Provide the (X, Y) coordinate of the cell's center where the given text is located.  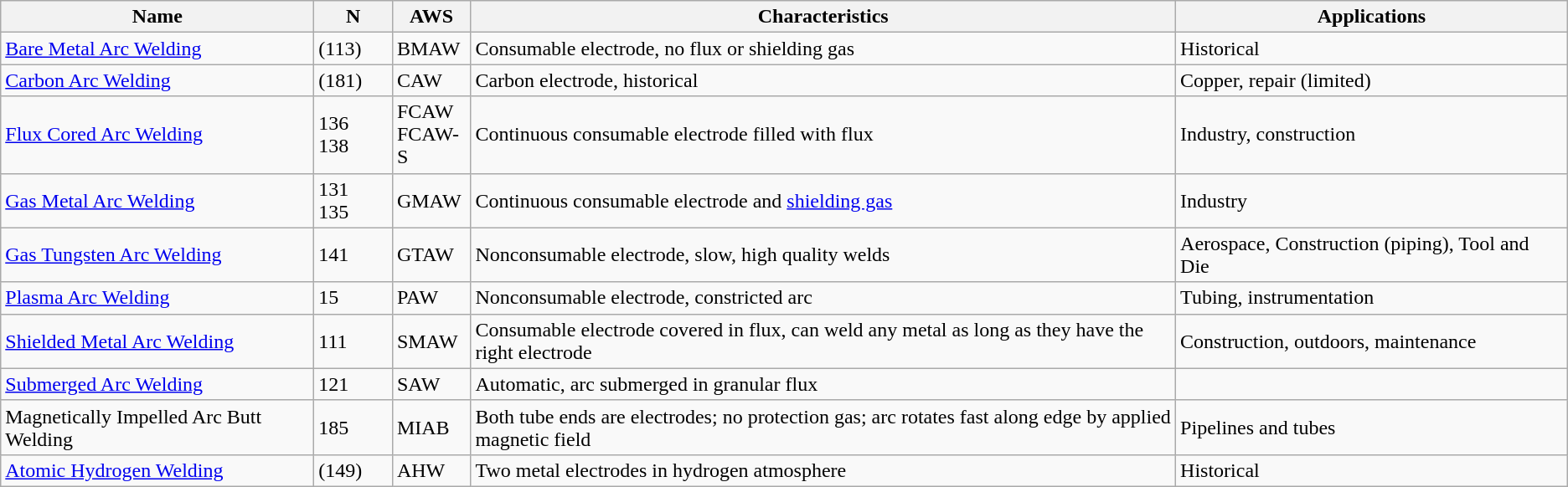
Shielded Metal Arc Welding (157, 341)
Pipelines and tubes (1372, 427)
Gas Metal Arc Welding (157, 201)
Flux Cored Arc Welding (157, 135)
Continuous consumable electrode filled with flux (823, 135)
SAW (431, 384)
Nonconsumable electrode, slow, high quality welds (823, 254)
Tubing, instrumentation (1372, 298)
(149) (353, 470)
Carbon Arc Welding (157, 80)
(113) (353, 49)
GTAW (431, 254)
Magnetically Impelled Arc Butt Welding (157, 427)
Gas Tungsten Arc Welding (157, 254)
121 (353, 384)
MIAB (431, 427)
Two metal electrodes in hydrogen atmosphere (823, 470)
Automatic, arc submerged in granular flux (823, 384)
AWS (431, 17)
N (353, 17)
Atomic Hydrogen Welding (157, 470)
141 (353, 254)
111 (353, 341)
Plasma Arc Welding (157, 298)
PAW (431, 298)
Both tube ends are electrodes; no protection gas; arc rotates fast along edge by applied magnetic field (823, 427)
Consumable electrode, no flux or shielding gas (823, 49)
BMAW (431, 49)
Bare Metal Arc Welding (157, 49)
Characteristics (823, 17)
131135 (353, 201)
15 (353, 298)
Aerospace, Construction (piping), Tool and Die (1372, 254)
SMAW (431, 341)
Name (157, 17)
FCAWFCAW-S (431, 135)
136138 (353, 135)
Industry, construction (1372, 135)
Submerged Arc Welding (157, 384)
Carbon electrode, historical (823, 80)
Applications (1372, 17)
Nonconsumable electrode, constricted arc (823, 298)
Copper, repair (limited) (1372, 80)
185 (353, 427)
GMAW (431, 201)
Industry (1372, 201)
(181) (353, 80)
CAW (431, 80)
Construction, outdoors, maintenance (1372, 341)
AHW (431, 470)
Continuous consumable electrode and shielding gas (823, 201)
Consumable electrode covered in flux, can weld any metal as long as they have the right electrode (823, 341)
